Scan for the cell matching the given text and deliver its [X, Y] coordinate at center. 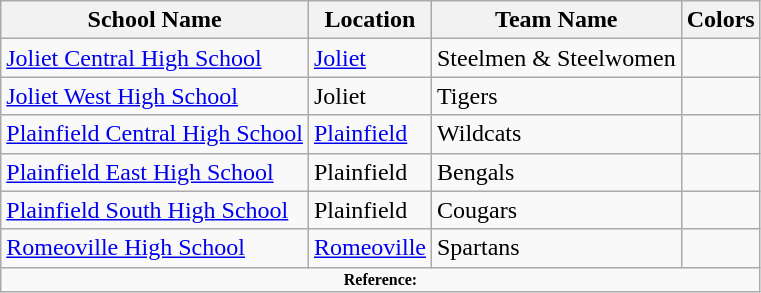
Plainfield Central High School [155, 134]
Spartans [556, 248]
Location [370, 20]
Plainfield South High School [155, 210]
Steelmen & Steelwomen [556, 58]
Team Name [556, 20]
Reference: [380, 279]
Bengals [556, 172]
Romeoville [370, 248]
Wildcats [556, 134]
Plainfield East High School [155, 172]
Cougars [556, 210]
Colors [720, 20]
Joliet West High School [155, 96]
Joliet Central High School [155, 58]
Tigers [556, 96]
School Name [155, 20]
Romeoville High School [155, 248]
